Scan for the cell matching the given text and deliver its (x, y) coordinate at center. 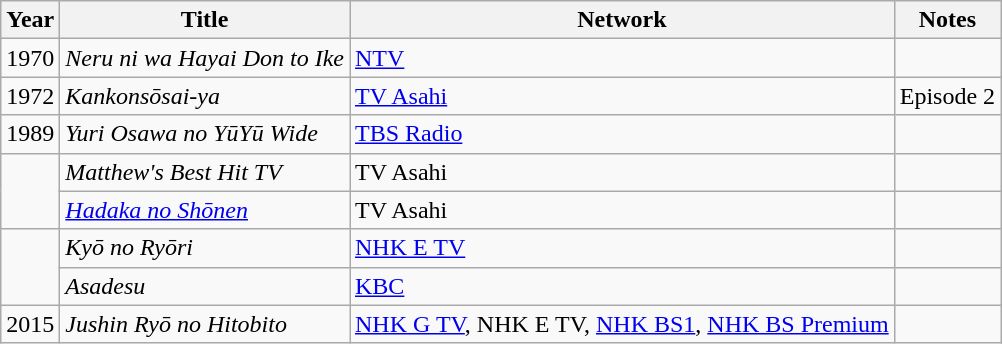
NHK G TV, NHK E TV, NHK BS1, NHK BS Premium (622, 324)
Yuri Osawa no YūYū Wide (205, 134)
NHK E TV (622, 248)
Jushin Ryō no Hitobito (205, 324)
TBS Radio (622, 134)
Year (30, 20)
Matthew's Best Hit TV (205, 172)
Kyō no Ryōri (205, 248)
1989 (30, 134)
Episode 2 (947, 96)
2015 (30, 324)
1972 (30, 96)
Network (622, 20)
Hadaka no Shōnen (205, 210)
Asadesu (205, 286)
NTV (622, 58)
Neru ni wa Hayai Don to Ike (205, 58)
KBC (622, 286)
Kankonsōsai-ya (205, 96)
1970 (30, 58)
Title (205, 20)
Notes (947, 20)
